Extract the [X, Y] coordinate from the center of the cell holding the provided text.  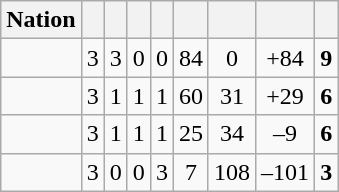
–9 [286, 134]
108 [232, 172]
34 [232, 134]
60 [190, 96]
+84 [286, 58]
7 [190, 172]
25 [190, 134]
9 [326, 58]
31 [232, 96]
+29 [286, 96]
Nation [41, 20]
84 [190, 58]
–101 [286, 172]
